Capture the cell that displays the provided text and extract its [X, Y] central coordinate. 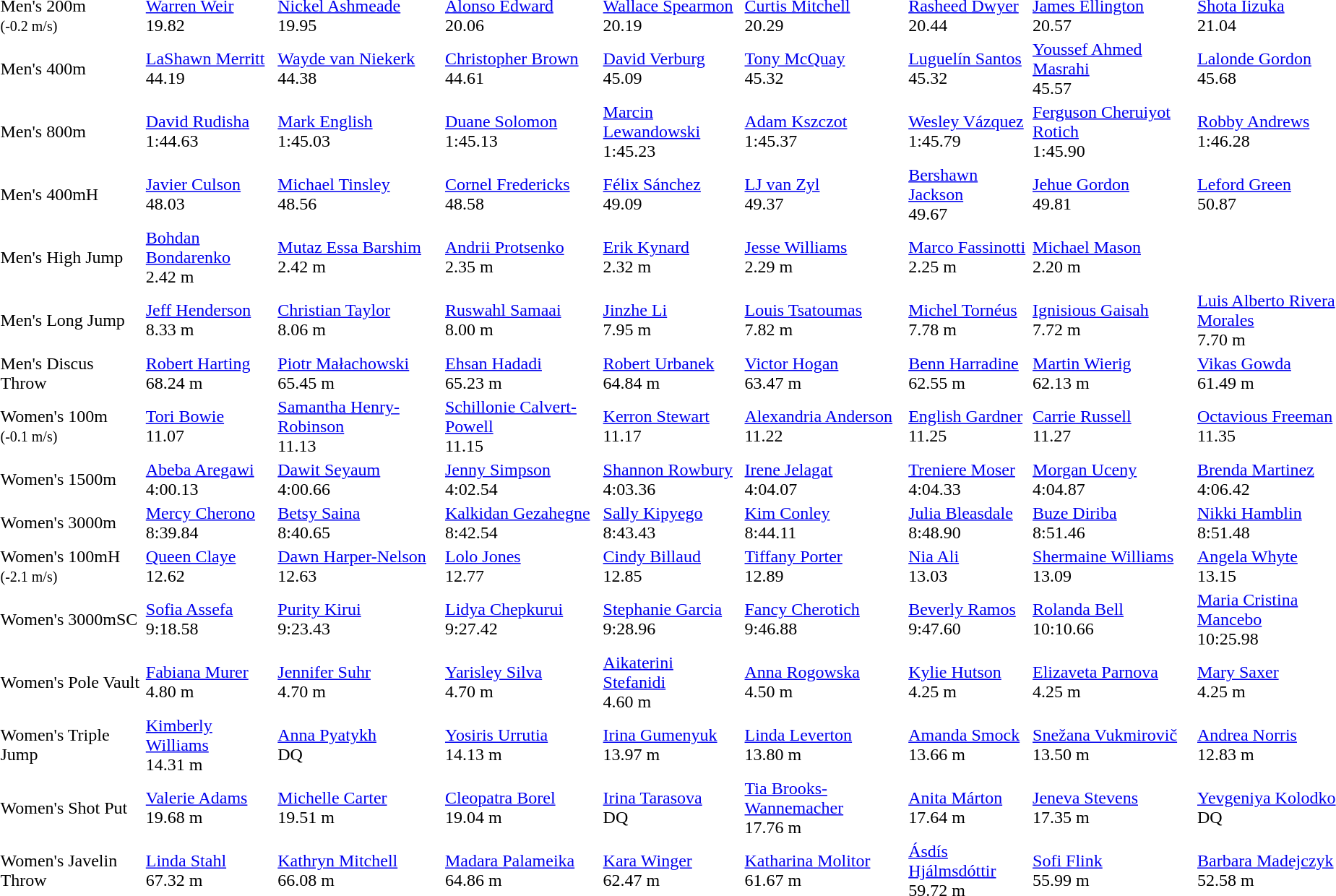
David Rudisha 1:44.63 [210, 132]
Jenny Simpson 4:02.54 [522, 480]
Betsy Saina 8:40.65 [360, 523]
Irina Tarasova DQ [672, 808]
Robert Urbanek 64.84 m [672, 373]
Shannon Rowbury 4:03.36 [672, 480]
LaShawn Merritt 44.19 [210, 69]
Christopher Brown 44.61 [522, 69]
David Verburg 45.09 [672, 69]
Julia Bleasdale 8:48.90 [968, 523]
Victor Hogan 63.47 m [824, 373]
Purity Kirui 9:23.43 [360, 619]
Irene Jelagat 4:04.07 [824, 480]
Irina Gumenyuk 13.97 m [672, 745]
Fancy Cherotich 9:46.88 [824, 619]
Jeff Henderson 8.33 m [210, 320]
Louis Tsatoumas 7.82 m [824, 320]
Aikaterini Stefanidi 4.60 m [672, 682]
Anita Márton 17.64 m [968, 808]
Martin Wierig 62.13 m [1113, 373]
Yarisley Silva 4.70 m [522, 682]
Christian Taylor 8.06 m [360, 320]
English Gardner 11.25 [968, 426]
Wesley Vázquez 1:45.79 [968, 132]
Piotr Małachowski 65.45 m [360, 373]
Mercy Cherono 8:39.84 [210, 523]
Kylie Hutson 4.25 m [968, 682]
Kalkidan Gezahegne 8:42.54 [522, 523]
Dawn Harper-Nelson 12.63 [360, 567]
Luguelín Santos 45.32 [968, 69]
Beverly Ramos 9:47.60 [968, 619]
Fabiana Murer 4.80 m [210, 682]
Mark English 1:45.03 [360, 132]
Kerron Stewart 11.17 [672, 426]
Ferguson Cheruiyot Rotich 1:45.90 [1113, 132]
Wayde van Niekerk 44.38 [360, 69]
Treniere Moser 4:04.33 [968, 480]
Mutaz Essa Barshim 2.42 m [360, 257]
Michelle Carter 19.51 m [360, 808]
Youssef Ahmed Masrahi 45.57 [1113, 69]
Ehsan Hadadi 65.23 m [522, 373]
Anna Pyatykh DQ [360, 745]
Robert Harting 68.24 m [210, 373]
Marcin Lewandowski 1:45.23 [672, 132]
Bohdan Bondarenko 2.42 m [210, 257]
Carrie Russell 11.27 [1113, 426]
Snežana Vukmirovič 13.50 m [1113, 745]
LJ van Zyl 49.37 [824, 194]
Jesse Williams 2.29 m [824, 257]
Ignisious Gaisah 7.72 m [1113, 320]
Stephanie Garcia 9:28.96 [672, 619]
Anna Rogowska 4.50 m [824, 682]
Sofia Assefa 9:18.58 [210, 619]
Bershawn Jackson 49.67 [968, 194]
Jennifer Suhr 4.70 m [360, 682]
Shermaine Williams 13.09 [1113, 567]
Sally Kipyego 8:43.43 [672, 523]
Lolo Jones 12.77 [522, 567]
Tony McQuay 45.32 [824, 69]
Schillonie Calvert-Powell 11.15 [522, 426]
Marco Fassinotti 2.25 m [968, 257]
Linda Leverton 13.80 m [824, 745]
Michael Mason 2.20 m [1113, 257]
Erik Kynard 2.32 m [672, 257]
Lidya Chepkurui 9:27.42 [522, 619]
Alexandria Anderson 11.22 [824, 426]
Duane Solomon 1:45.13 [522, 132]
Buze Diriba 8:51.46 [1113, 523]
Benn Harradine 62.55 m [968, 373]
Ruswahl Samaai 8.00 m [522, 320]
Tia Brooks-Wannemacher 17.76 m [824, 808]
Andrii Protsenko 2.35 m [522, 257]
Morgan Uceny 4:04.87 [1113, 480]
Adam Kszczot 1:45.37 [824, 132]
Tiffany Porter 12.89 [824, 567]
Nia Ali 13.03 [968, 567]
Javier Culson 48.03 [210, 194]
Samantha Henry-Robinson 11.13 [360, 426]
Cindy Billaud 12.85 [672, 567]
Dawit Seyaum 4:00.66 [360, 480]
Amanda Smock 13.66 m [968, 745]
Michael Tinsley 48.56 [360, 194]
Tori Bowie 11.07 [210, 426]
Jeneva Stevens 17.35 m [1113, 808]
Kimberly Williams 14.31 m [210, 745]
Rolanda Bell 10:10.66 [1113, 619]
Elizaveta Parnova 4.25 m [1113, 682]
Cornel Fredericks 48.58 [522, 194]
Yosiris Urrutia 14.13 m [522, 745]
Valerie Adams 19.68 m [210, 808]
Félix Sánchez 49.09 [672, 194]
Kim Conley 8:44.11 [824, 523]
Cleopatra Borel 19.04 m [522, 808]
Michel Tornéus 7.78 m [968, 320]
Jehue Gordon 49.81 [1113, 194]
Jinzhe Li 7.95 m [672, 320]
Queen Claye 12.62 [210, 567]
Abeba Aregawi 4:00.13 [210, 480]
